Locate the cell with the specified text and output its [x, y] center coordinate. 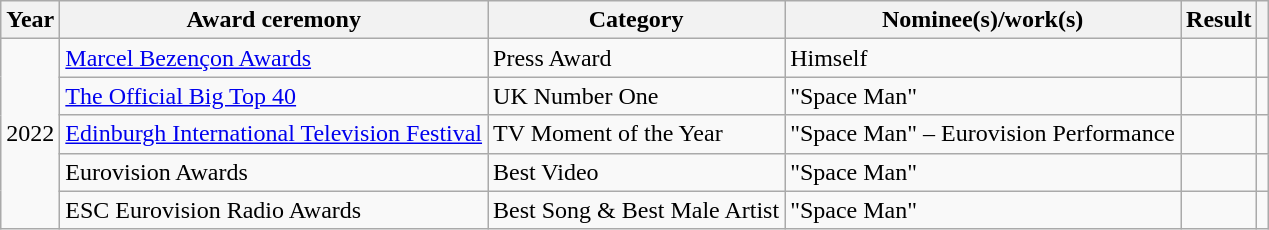
ESC Eurovision Radio Awards [274, 210]
Nominee(s)/work(s) [983, 20]
UK Number One [636, 96]
The Official Big Top 40 [274, 96]
Press Award [636, 58]
Edinburgh International Television Festival [274, 134]
"Space Man" – Eurovision Performance [983, 134]
Himself [983, 58]
Year [30, 20]
Eurovision Awards [274, 172]
Best Video [636, 172]
2022 [30, 134]
TV Moment of the Year [636, 134]
Best Song & Best Male Artist [636, 210]
Result [1219, 20]
Category [636, 20]
Award ceremony [274, 20]
Marcel Bezençon Awards [274, 58]
